Return the [x, y] coordinate for the center point of the cell that contains the specified text.  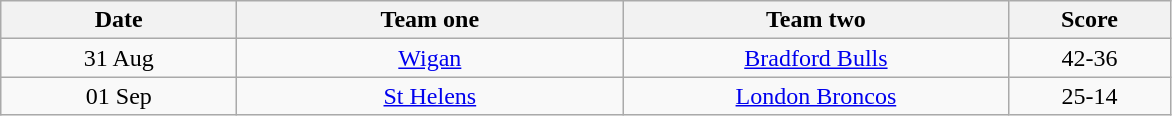
Team one [430, 20]
31 Aug [119, 58]
42-36 [1090, 58]
Score [1090, 20]
Bradford Bulls [816, 58]
01 Sep [119, 96]
Wigan [430, 58]
London Broncos [816, 96]
Team two [816, 20]
Date [119, 20]
St Helens [430, 96]
25-14 [1090, 96]
